Output the [X, Y] coordinate of the center of the cell containing the given text.  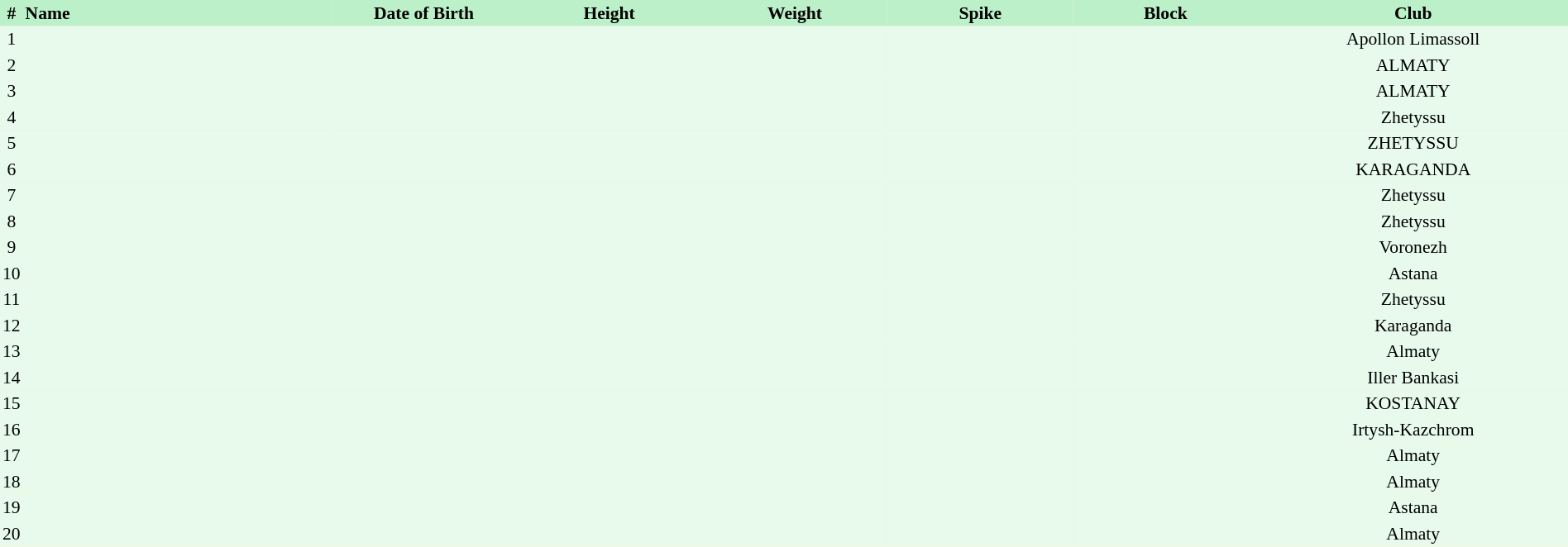
Karaganda [1413, 326]
15 [12, 403]
ZHETYSSU [1413, 144]
13 [12, 352]
18 [12, 482]
17 [12, 456]
KARAGANDA [1413, 169]
9 [12, 248]
4 [12, 117]
12 [12, 326]
Weight [795, 13]
3 [12, 91]
Irtysh-Kazchrom [1413, 430]
6 [12, 169]
1 [12, 40]
Name [177, 13]
Height [609, 13]
Date of Birth [423, 13]
Iller Bankasi [1413, 378]
11 [12, 299]
Club [1413, 13]
KOSTANAY [1413, 403]
20 [12, 534]
8 [12, 221]
10 [12, 273]
Voronezh [1413, 248]
7 [12, 195]
Spike [980, 13]
# [12, 13]
19 [12, 507]
16 [12, 430]
5 [12, 144]
14 [12, 378]
Apollon Limassoll [1413, 40]
2 [12, 65]
Block [1165, 13]
